From the cell containing the given text, extract its center point as [x, y] coordinate. 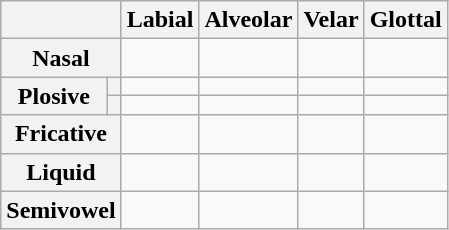
Nasal [61, 58]
Labial [160, 20]
Glottal [406, 20]
Plosive [54, 96]
Fricative [61, 134]
Alveolar [248, 20]
Semivowel [61, 210]
Liquid [61, 172]
Velar [331, 20]
